Detect which cell encompasses the target text, then output its (x, y) center coordinate. 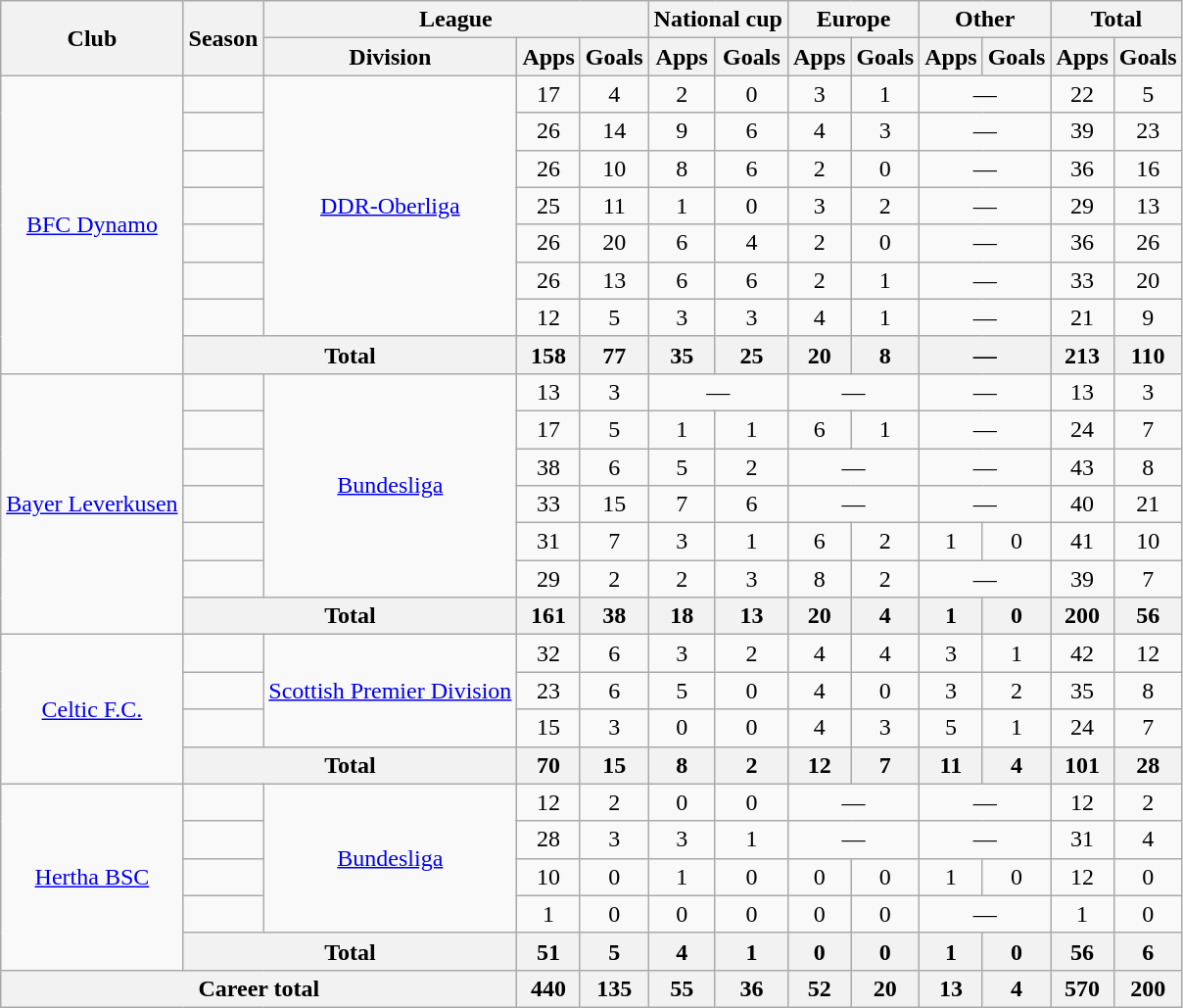
Hertha BSC (92, 877)
135 (614, 988)
22 (1082, 94)
161 (548, 616)
70 (548, 765)
41 (1082, 542)
Club (92, 38)
Division (390, 57)
43 (1082, 467)
101 (1082, 765)
BFC Dynamo (92, 224)
DDR-Oberliga (390, 206)
National cup (718, 20)
Bayer Leverkusen (92, 504)
Europe (853, 20)
51 (548, 951)
League (456, 20)
Celtic F.C. (92, 709)
40 (1082, 504)
213 (1082, 355)
14 (614, 131)
Scottish Premier Division (390, 691)
Season (223, 38)
18 (682, 616)
158 (548, 355)
16 (1148, 168)
55 (682, 988)
32 (548, 653)
42 (1082, 653)
570 (1082, 988)
Other (985, 20)
Career total (259, 988)
440 (548, 988)
110 (1148, 355)
77 (614, 355)
52 (819, 988)
